Find where the given text appears and provide that cell's center as (x, y) coordinate. 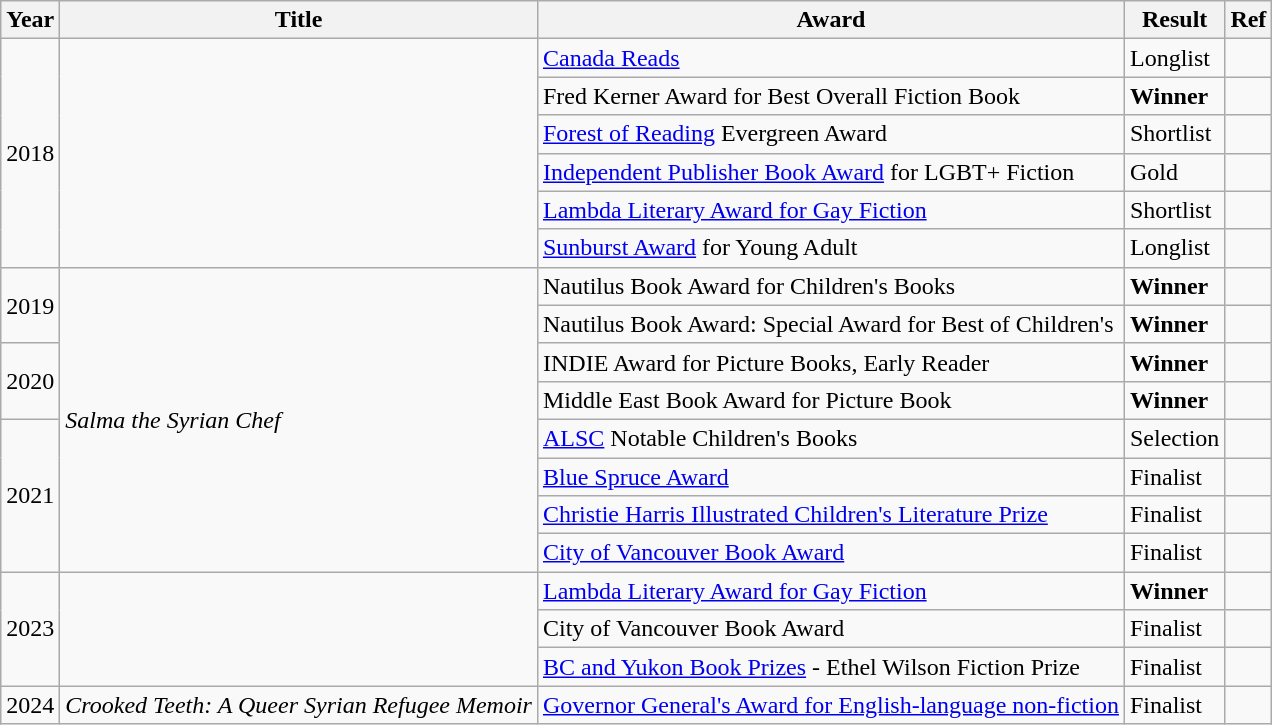
Result (1174, 20)
2018 (30, 153)
Crooked Teeth: A Queer Syrian Refugee Memoir (299, 705)
Middle East Book Award for Picture Book (830, 400)
Selection (1174, 438)
2021 (30, 495)
Governor General's Award for English-language non-fiction (830, 705)
2020 (30, 381)
Year (30, 20)
Gold (1174, 172)
Nautilus Book Award: Special Award for Best of Children's (830, 324)
Salma the Syrian Chef (299, 419)
BC and Yukon Book Prizes - Ethel Wilson Fiction Prize (830, 667)
Fred Kerner Award for Best Overall Fiction Book (830, 96)
2019 (30, 305)
Award (830, 20)
2024 (30, 705)
Christie Harris Illustrated Children's Literature Prize (830, 515)
Sunburst Award for Young Adult (830, 248)
2023 (30, 629)
Blue Spruce Award (830, 477)
Canada Reads (830, 58)
Ref (1248, 20)
Forest of Reading Evergreen Award (830, 134)
Nautilus Book Award for Children's Books (830, 286)
Independent Publisher Book Award for LGBT+ Fiction (830, 172)
ALSC Notable Children's Books (830, 438)
Title (299, 20)
INDIE Award for Picture Books, Early Reader (830, 362)
